Provide the (x, y) coordinate of the cell's center where the given text is located.  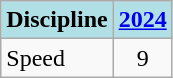
Discipline (57, 20)
Speed (57, 58)
2024 (142, 20)
9 (142, 58)
